Scan for the cell matching the given text and deliver its (X, Y) coordinate at center. 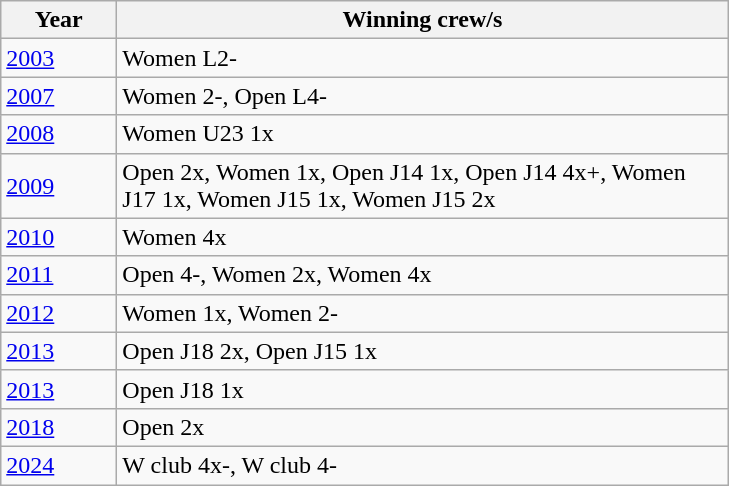
Women 2-, Open L4- (422, 96)
W club 4x-, W club 4- (422, 465)
2012 (59, 313)
2011 (59, 275)
2003 (59, 58)
Open 2x (422, 427)
2024 (59, 465)
2008 (59, 134)
Women U23 1x (422, 134)
Open J18 2x, Open J15 1x (422, 351)
Open 2x, Women 1x, Open J14 1x, Open J14 4x+, Women J17 1x, Women J15 1x, Women J15 2x (422, 186)
Year (59, 20)
2018 (59, 427)
Women 4x (422, 237)
2007 (59, 96)
2010 (59, 237)
Women L2- (422, 58)
Open 4-, Women 2x, Women 4x (422, 275)
Women 1x, Women 2- (422, 313)
2009 (59, 186)
Winning crew/s (422, 20)
Open J18 1x (422, 389)
